Capture the cell that displays the provided text and extract its [X, Y] central coordinate. 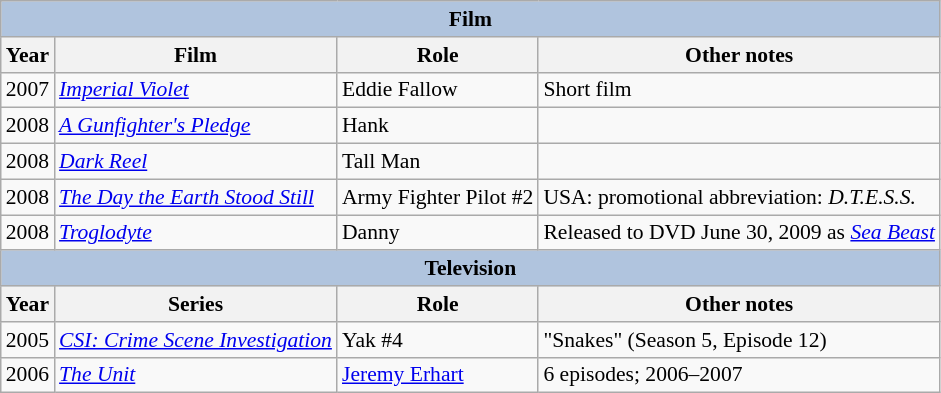
"Snakes" (Season 5, Episode 12) [739, 340]
6 episodes; 2006–2007 [739, 375]
Released to DVD June 30, 2009 as Sea Beast [739, 233]
Television [470, 269]
Yak #4 [438, 340]
Tall Man [438, 162]
2006 [28, 375]
2007 [28, 90]
Short film [739, 90]
Series [196, 304]
Jeremy Erhart [438, 375]
Troglodyte [196, 233]
USA: promotional abbreviation: D.T.E.S.S. [739, 197]
Hank [438, 126]
Danny [438, 233]
2005 [28, 340]
Imperial Violet [196, 90]
The Unit [196, 375]
CSI: Crime Scene Investigation [196, 340]
A Gunfighter's Pledge [196, 126]
Eddie Fallow [438, 90]
Dark Reel [196, 162]
The Day the Earth Stood Still [196, 197]
Army Fighter Pilot #2 [438, 197]
